Find where the given text appears and provide that cell's center as [x, y] coordinate. 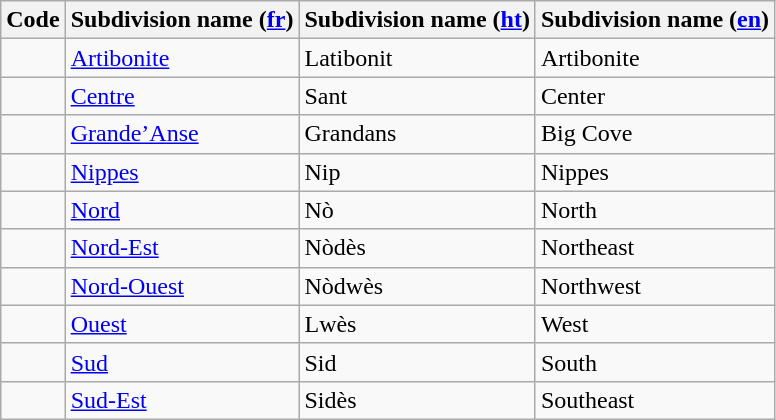
Sant [417, 96]
Sid [417, 362]
Northwest [654, 286]
Latibonit [417, 58]
Nord-Ouest [182, 286]
Center [654, 96]
North [654, 210]
Lwès [417, 324]
Nòdwès [417, 286]
Centre [182, 96]
Southeast [654, 400]
Sud [182, 362]
Subdivision name (ht) [417, 20]
Subdivision name (en) [654, 20]
Sud-Est [182, 400]
Subdivision name (fr) [182, 20]
Nò [417, 210]
Ouest [182, 324]
Nip [417, 172]
West [654, 324]
Nòdès [417, 248]
South [654, 362]
Big Cove [654, 134]
Nord-Est [182, 248]
Northeast [654, 248]
Grande’Anse [182, 134]
Code [33, 20]
Sidès [417, 400]
Nord [182, 210]
Grandans [417, 134]
